Return [X, Y] of the center of cell containing provided text 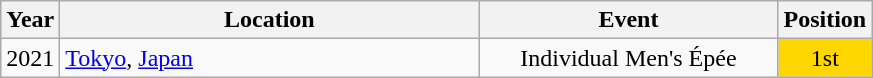
1st [825, 58]
Tokyo, Japan [270, 58]
Event [628, 20]
2021 [30, 58]
Individual Men's Épée [628, 58]
Position [825, 20]
Location [270, 20]
Year [30, 20]
